Provide the [X, Y] coordinate of the cell's center where the given text is located.  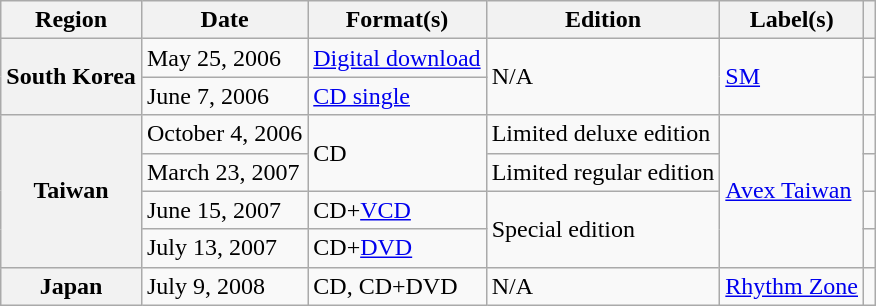
Limited regular edition [603, 172]
Limited deluxe edition [603, 134]
Edition [603, 20]
CD+VCD [397, 210]
Digital download [397, 58]
Rhythm Zone [792, 286]
CD+DVD [397, 248]
Japan [72, 286]
Special edition [603, 229]
CD [397, 153]
Taiwan [72, 191]
Format(s) [397, 20]
June 7, 2006 [224, 96]
June 15, 2007 [224, 210]
July 9, 2008 [224, 286]
Region [72, 20]
Avex Taiwan [792, 191]
CD single [397, 96]
October 4, 2006 [224, 134]
July 13, 2007 [224, 248]
CD, CD+DVD [397, 286]
Date [224, 20]
South Korea [72, 77]
May 25, 2006 [224, 58]
March 23, 2007 [224, 172]
Label(s) [792, 20]
SM [792, 77]
